From the cell containing the given text, extract its center point as [x, y] coordinate. 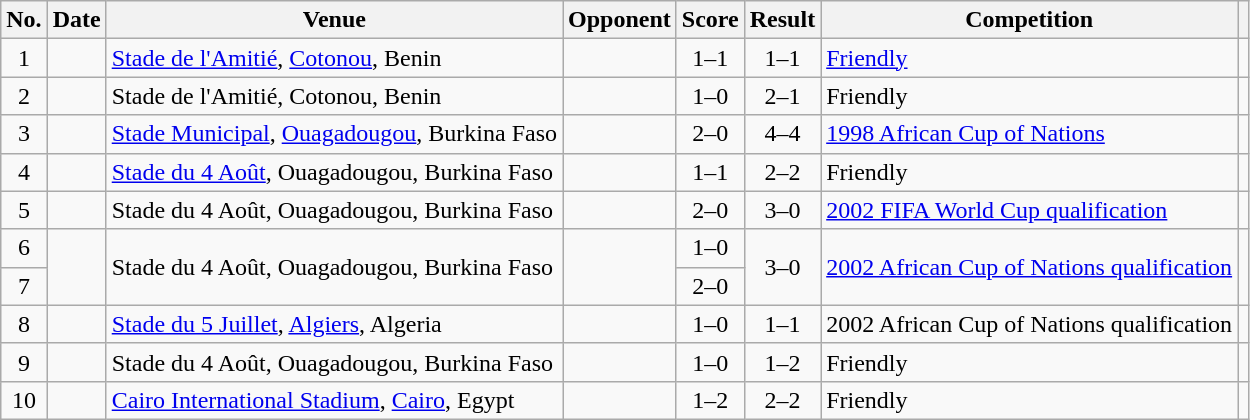
5 [24, 210]
1998 African Cup of Nations [1030, 134]
Score [710, 20]
Result [782, 20]
9 [24, 362]
Date [76, 20]
2–1 [782, 96]
10 [24, 400]
4 [24, 172]
Cairo International Stadium, Cairo, Egypt [334, 400]
No. [24, 20]
4–4 [782, 134]
7 [24, 286]
2 [24, 96]
1 [24, 58]
6 [24, 248]
Stade du 5 Juillet, Algiers, Algeria [334, 324]
3 [24, 134]
Competition [1030, 20]
2002 FIFA World Cup qualification [1030, 210]
Stade Municipal, Ouagadougou, Burkina Faso [334, 134]
Opponent [620, 20]
8 [24, 324]
Venue [334, 20]
